Identify which cell holds the provided text, then report its (X, Y) central coordinate. 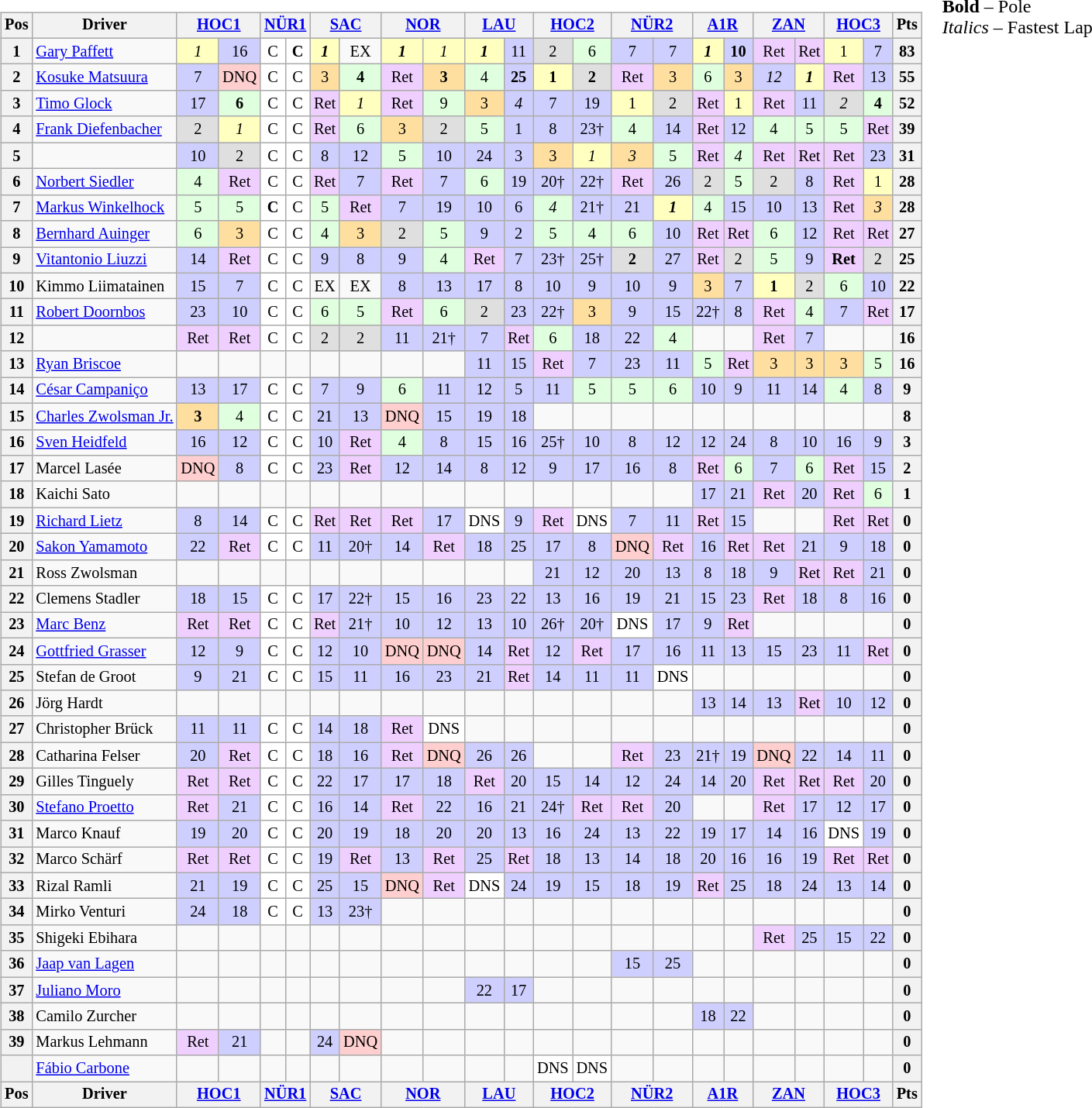
30 (16, 807)
29 (16, 782)
24† (553, 807)
35 (16, 938)
Jörg Hardt (104, 704)
Kaichi Sato (104, 494)
37 (16, 990)
Fábio Carbone (104, 1068)
Stefan de Groot (104, 677)
Robert Doornbos (104, 312)
Kimmo Liimatainen (104, 286)
Rizal Ramli (104, 886)
Sven Heidfeld (104, 442)
32 (16, 860)
Charles Zwolsman Jr. (104, 416)
Stefano Proetto (104, 807)
César Campaniço (104, 391)
Markus Winkelhock (104, 208)
Jaap van Lagen (104, 964)
Camilo Zurcher (104, 1017)
Ryan Briscoe (104, 364)
Marco Schärf (104, 860)
Clemens Stadler (104, 599)
33 (16, 886)
Sakon Yamamoto (104, 547)
Vitantonio Liuzzi (104, 260)
Norbert Siedler (104, 182)
Christopher Brück (104, 729)
Marco Knauf (104, 834)
Timo Glock (104, 104)
Gilles Tinguely (104, 782)
Gary Paffett (104, 51)
52 (907, 104)
38 (16, 1017)
Gottfried Grasser (104, 651)
36 (16, 964)
Bernhard Auinger (104, 234)
Shigeki Ebihara (104, 938)
Juliano Moro (104, 990)
Marcel Lasée (104, 469)
26† (553, 625)
Richard Lietz (104, 521)
Kosuke Matsuura (104, 77)
34 (16, 912)
Frank Diefenbacher (104, 129)
Markus Lehmann (104, 1042)
55 (907, 77)
Mirko Venturi (104, 912)
Catharina Felser (104, 755)
83 (907, 51)
Marc Benz (104, 625)
Ross Zwolsman (104, 573)
